Output the [x, y] coordinate of the center of the cell containing the given text.  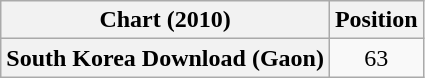
South Korea Download (Gaon) [166, 58]
Position [376, 20]
63 [376, 58]
Chart (2010) [166, 20]
